Locate the cell with the specified text and output its [x, y] center coordinate. 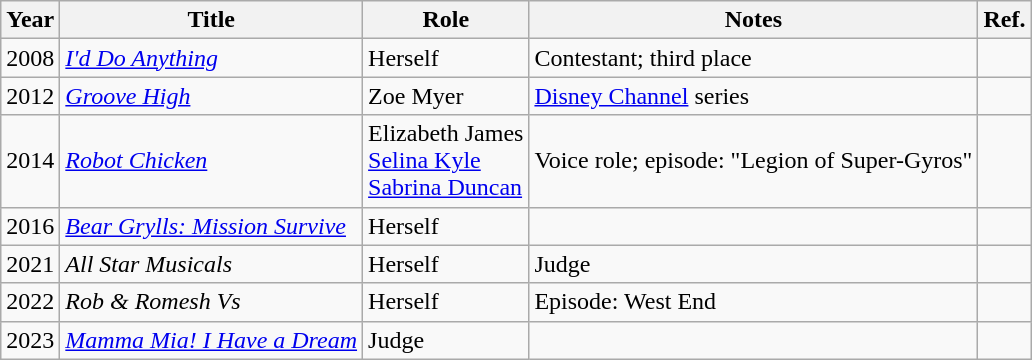
Robot Chicken [212, 161]
Elizabeth JamesSelina KyleSabrina Duncan [446, 161]
2008 [30, 58]
2014 [30, 161]
2023 [30, 340]
Groove High [212, 96]
All Star Musicals [212, 264]
Bear Grylls: Mission Survive [212, 226]
Voice role; episode: "Legion of Super-Gyros" [754, 161]
2022 [30, 302]
Role [446, 20]
Notes [754, 20]
2012 [30, 96]
2021 [30, 264]
Disney Channel series [754, 96]
I'd Do Anything [212, 58]
Mamma Mia! I Have a Dream [212, 340]
Title [212, 20]
Episode: West End [754, 302]
Zoe Myer [446, 96]
Ref. [1004, 20]
Year [30, 20]
Contestant; third place [754, 58]
Rob & Romesh Vs [212, 302]
2016 [30, 226]
